Pinpoint the cell where the given text exists, returning its [x, y] midpoint coordinate. 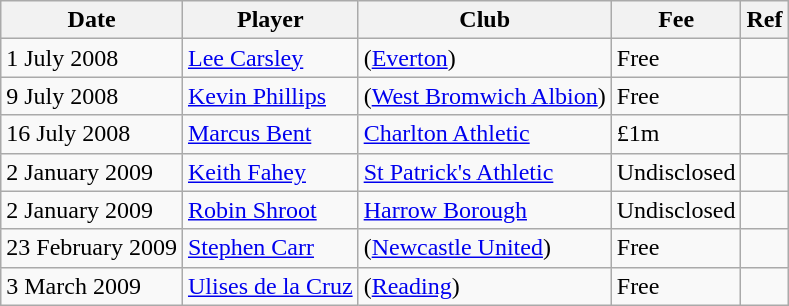
Robin Shroot [270, 210]
Ref [764, 20]
£1m [676, 134]
Harrow Borough [484, 210]
Stephen Carr [270, 248]
Player [270, 20]
St Patrick's Athletic [484, 172]
Club [484, 20]
Fee [676, 20]
9 July 2008 [92, 96]
Keith Fahey [270, 172]
(Reading) [484, 286]
Kevin Phillips [270, 96]
(Everton) [484, 58]
Marcus Bent [270, 134]
Charlton Athletic [484, 134]
16 July 2008 [92, 134]
1 July 2008 [92, 58]
(West Bromwich Albion) [484, 96]
Ulises de la Cruz [270, 286]
(Newcastle United) [484, 248]
3 March 2009 [92, 286]
Date [92, 20]
23 February 2009 [92, 248]
Lee Carsley [270, 58]
